Pinpoint the cell where the given text exists, returning its [X, Y] midpoint coordinate. 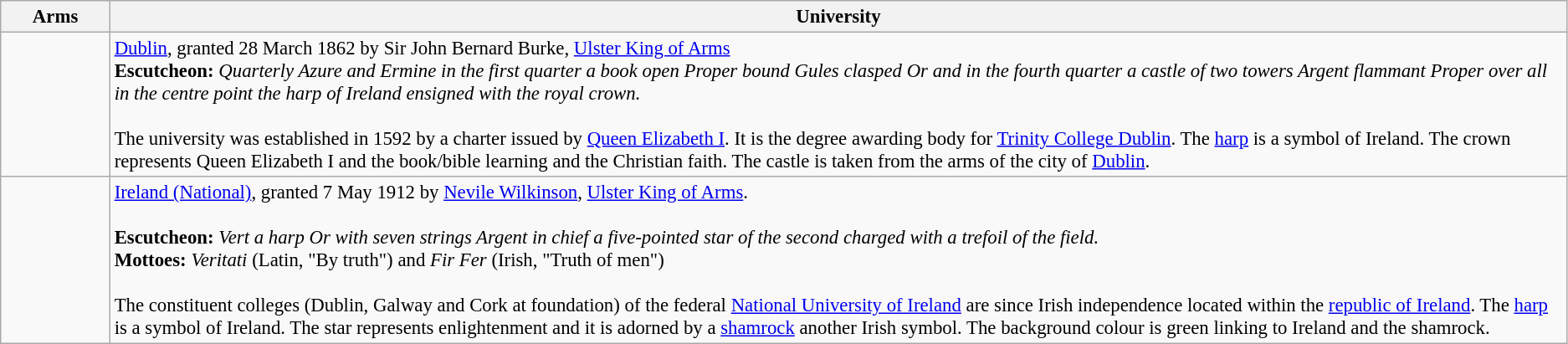
University [838, 17]
Arms [55, 17]
